Determine the (x, y) coordinate at the center of the cell enclosing the given text.  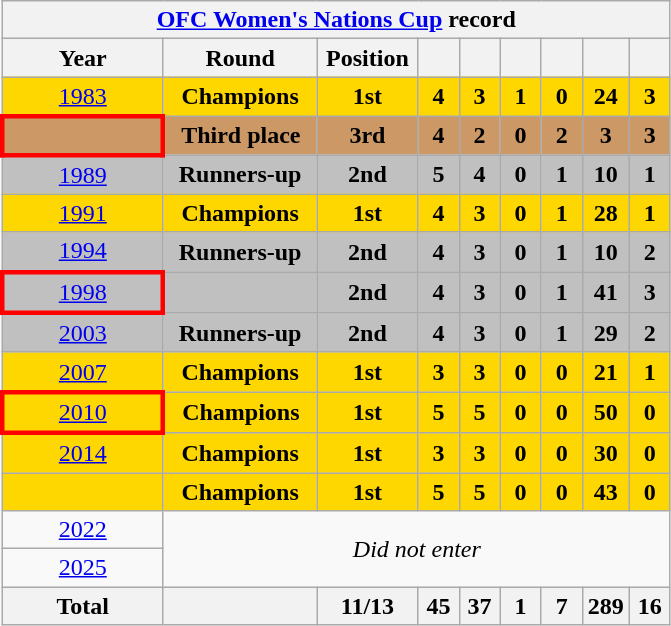
21 (606, 372)
24 (606, 97)
2007 (82, 372)
Did not enter (416, 549)
29 (606, 333)
41 (606, 292)
Year (82, 58)
37 (480, 606)
2025 (82, 568)
16 (650, 606)
1983 (82, 97)
45 (438, 606)
1994 (82, 252)
11/13 (368, 606)
2003 (82, 333)
7 (562, 606)
Third place (240, 135)
28 (606, 213)
Total (82, 606)
OFC Women's Nations Cup record (336, 20)
50 (606, 412)
1991 (82, 213)
2010 (82, 412)
Round (240, 58)
289 (606, 606)
30 (606, 453)
2014 (82, 453)
Position (368, 58)
3rd (368, 135)
1998 (82, 292)
2022 (82, 530)
43 (606, 491)
1989 (82, 174)
